Locate the cell with the specified text and output its [X, Y] center coordinate. 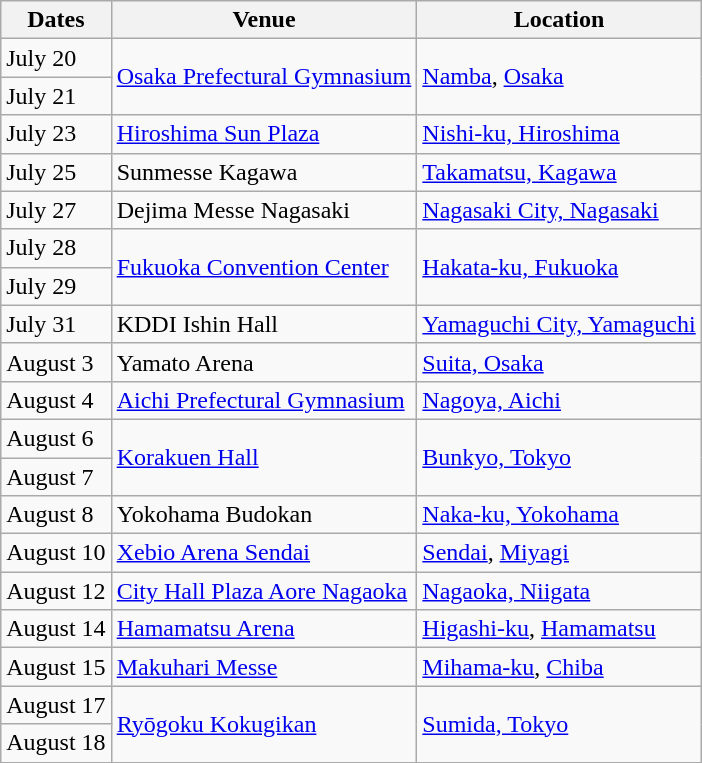
July 27 [56, 210]
Ryōgoku Kokugikan [264, 724]
Naka-ku, Yokohama [559, 515]
City Hall Plaza Aore Nagaoka [264, 591]
August 10 [56, 553]
Yamaguchi City, Yamaguchi [559, 324]
Yokohama Budokan [264, 515]
Korakuen Hall [264, 457]
July 31 [56, 324]
August 18 [56, 743]
Osaka Prefectural Gymnasium [264, 77]
July 21 [56, 96]
Mihama-ku, Chiba [559, 667]
Venue [264, 20]
August 7 [56, 477]
KDDI Ishin Hall [264, 324]
Dejima Messe Nagasaki [264, 210]
Dates [56, 20]
Higashi-ku, Hamamatsu [559, 629]
August 17 [56, 705]
Hiroshima Sun Plaza [264, 134]
Suita, Osaka [559, 362]
Yamato Arena [264, 362]
Bunkyo, Tokyo [559, 457]
Aichi Prefectural Gymnasium [264, 400]
Nagasaki City, Nagasaki [559, 210]
July 25 [56, 172]
Namba, Osaka [559, 77]
Makuhari Messe [264, 667]
Nishi-ku, Hiroshima [559, 134]
Sunmesse Kagawa [264, 172]
July 20 [56, 58]
Hamamatsu Arena [264, 629]
August 6 [56, 438]
July 23 [56, 134]
Fukuoka Convention Center [264, 267]
Hakata-ku, Fukuoka [559, 267]
Sumida, Tokyo [559, 724]
Takamatsu, Kagawa [559, 172]
July 29 [56, 286]
August 12 [56, 591]
Location [559, 20]
Xebio Arena Sendai [264, 553]
August 8 [56, 515]
August 4 [56, 400]
August 15 [56, 667]
Nagoya, Aichi [559, 400]
August 3 [56, 362]
July 28 [56, 248]
Nagaoka, Niigata [559, 591]
August 14 [56, 629]
Sendai, Miyagi [559, 553]
